From the cell containing the given text, extract its center point as [x, y] coordinate. 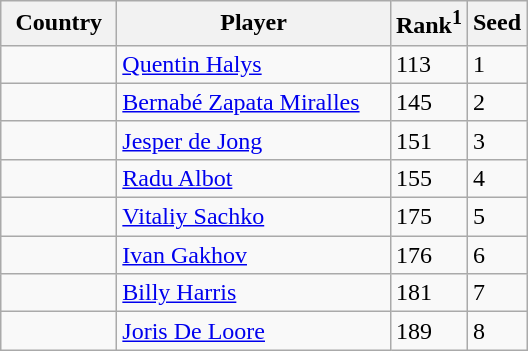
8 [496, 331]
1 [496, 64]
4 [496, 178]
176 [428, 255]
Billy Harris [254, 293]
181 [428, 293]
113 [428, 64]
Joris De Loore [254, 331]
Jesper de Jong [254, 140]
7 [496, 293]
189 [428, 331]
2 [496, 102]
5 [496, 217]
Country [59, 24]
155 [428, 178]
Seed [496, 24]
175 [428, 217]
Rank1 [428, 24]
6 [496, 255]
Vitaliy Sachko [254, 217]
3 [496, 140]
Player [254, 24]
Ivan Gakhov [254, 255]
151 [428, 140]
145 [428, 102]
Radu Albot [254, 178]
Bernabé Zapata Miralles [254, 102]
Quentin Halys [254, 64]
